Detect which cell encompasses the target text, then output its [X, Y] center coordinate. 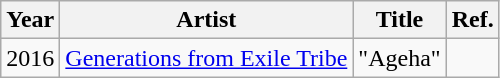
Generations from Exile Tribe [206, 58]
"Ageha" [400, 58]
2016 [30, 58]
Year [30, 20]
Ref. [472, 20]
Artist [206, 20]
Title [400, 20]
